Extract the (x, y) coordinate from the center of the cell holding the provided text.  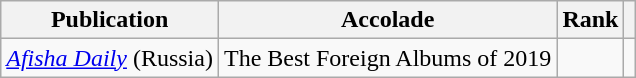
Rank (590, 20)
Afisha Daily (Russia) (110, 58)
Accolade (387, 20)
Publication (110, 20)
The Best Foreign Albums of 2019 (387, 58)
